From the cell containing the given text, extract its center point as (X, Y) coordinate. 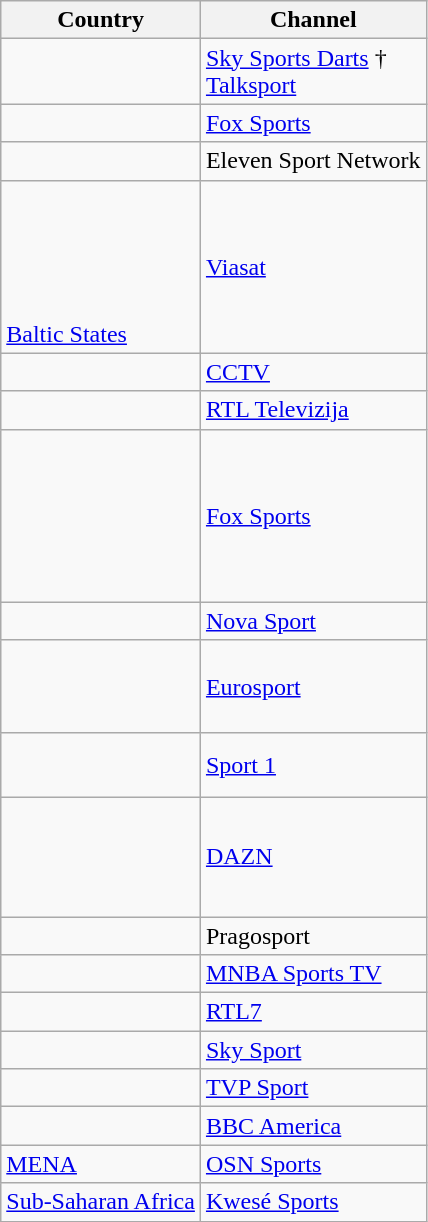
Sky Sports Darts †Talksport (313, 72)
BBC America (313, 1126)
Viasat (313, 266)
MNBA Sports TV (313, 974)
Sport 1 (313, 764)
Pragosport (313, 935)
DAZN (313, 856)
Baltic States (101, 266)
Sky Sport (313, 1050)
Kwesé Sports (313, 1202)
Country (101, 20)
CCTV (313, 372)
Channel (313, 20)
TVP Sport (313, 1088)
MENA (101, 1164)
Sub-Saharan Africa (101, 1202)
Eurosport (313, 686)
RTL Televizija (313, 410)
RTL7 (313, 1012)
OSN Sports (313, 1164)
Eleven Sport Network (313, 161)
Nova Sport (313, 621)
